Pinpoint the cell where the given text exists, returning its (x, y) midpoint coordinate. 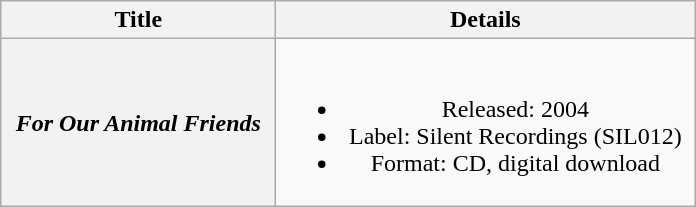
Released: 2004Label: Silent Recordings (SIL012)Format: CD, digital download (486, 122)
Details (486, 20)
Title (138, 20)
For Our Animal Friends (138, 122)
